Return the [x, y] coordinate for the center point of the cell that contains the specified text.  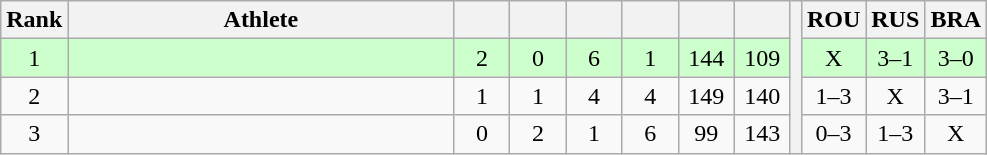
149 [706, 96]
3 [34, 134]
109 [762, 58]
99 [706, 134]
143 [762, 134]
Rank [34, 20]
RUS [896, 20]
3–0 [956, 58]
0–3 [833, 134]
144 [706, 58]
ROU [833, 20]
BRA [956, 20]
140 [762, 96]
Athlete [261, 20]
